From the cell containing the given text, extract its center point as (X, Y) coordinate. 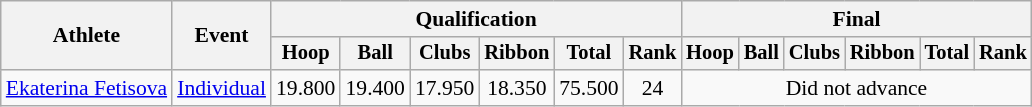
Ekaterina Fetisova (86, 88)
Individual (222, 88)
19.800 (306, 88)
Athlete (86, 36)
19.400 (374, 88)
24 (653, 88)
Did not advance (856, 88)
18.350 (516, 88)
Event (222, 36)
Qualification (476, 19)
17.950 (444, 88)
Final (856, 19)
75.500 (588, 88)
